For the text-containing cell, return its midpoint in (x, y) coordinate format. 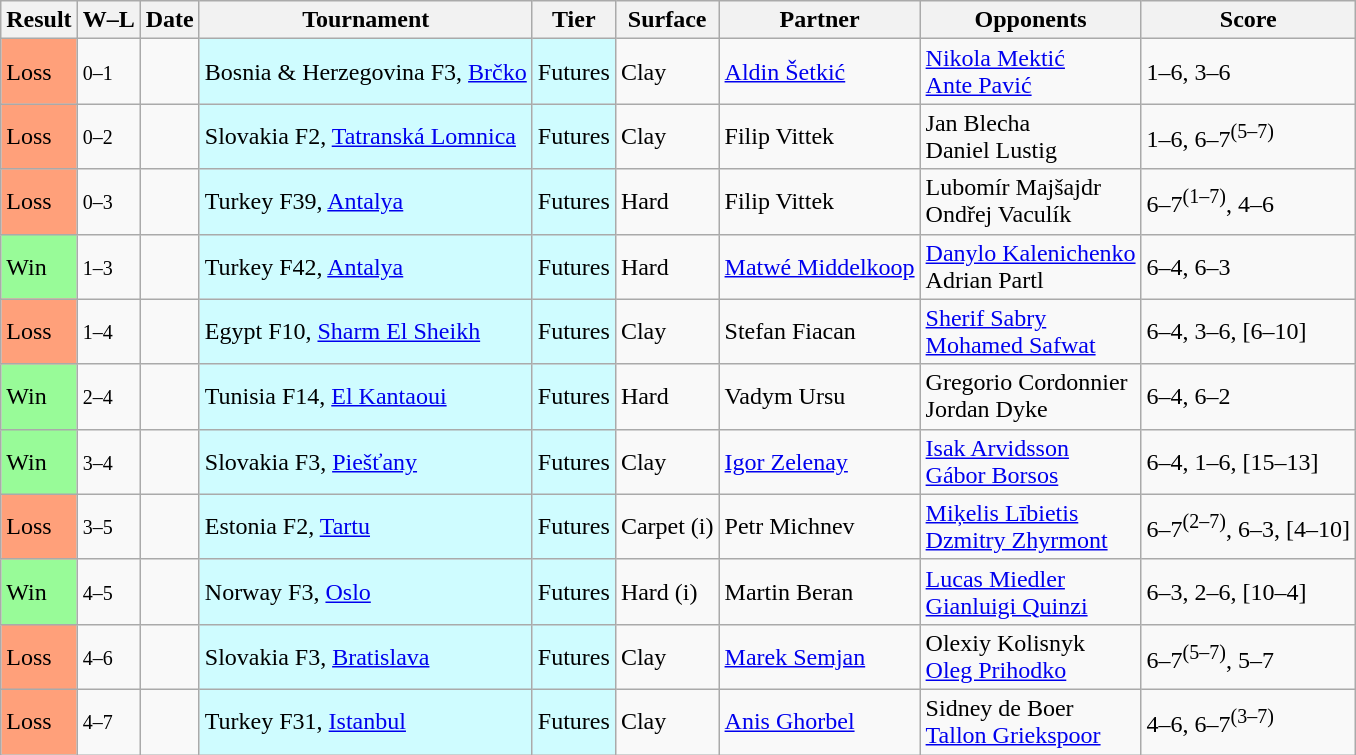
0–1 (108, 72)
Bosnia & Herzegovina F3, Brčko (366, 72)
Aldin Šetkić (820, 72)
Anis Ghorbel (820, 722)
Turkey F31, Istanbul (366, 722)
Danylo Kalenichenko Adrian Partl (1030, 266)
3–5 (108, 526)
Slovakia F2, Tatranská Lomnica (366, 136)
6–4, 6–2 (1248, 396)
1–6, 3–6 (1248, 72)
6–4, 6–3 (1248, 266)
Tournament (366, 20)
Surface (667, 20)
Date (170, 20)
1–4 (108, 332)
Carpet (i) (667, 526)
6–7(2–7), 6–3, [4–10] (1248, 526)
4–6, 6–7(3–7) (1248, 722)
Slovakia F3, Bratislava (366, 656)
Turkey F39, Antalya (366, 202)
Stefan Fiacan (820, 332)
Gregorio Cordonnier Jordan Dyke (1030, 396)
Result (39, 20)
6–3, 2–6, [10–4] (1248, 592)
Norway F3, Oslo (366, 592)
Martin Beran (820, 592)
1–6, 6–7(5–7) (1248, 136)
Miķelis Lībietis Dzmitry Zhyrmont (1030, 526)
3–4 (108, 462)
6–7(5–7), 5–7 (1248, 656)
Slovakia F3, Piešťany (366, 462)
Tunisia F14, El Kantaoui (366, 396)
2–4 (108, 396)
Estonia F2, Tartu (366, 526)
6–4, 1–6, [15–13] (1248, 462)
Tier (574, 20)
Jan Blecha Daniel Lustig (1030, 136)
Partner (820, 20)
Hard (i) (667, 592)
Score (1248, 20)
Olexiy Kolisnyk Oleg Prihodko (1030, 656)
Igor Zelenay (820, 462)
Marek Semjan (820, 656)
Lucas Miedler Gianluigi Quinzi (1030, 592)
4–6 (108, 656)
Sidney de Boer Tallon Griekspoor (1030, 722)
Sherif Sabry Mohamed Safwat (1030, 332)
1–3 (108, 266)
0–2 (108, 136)
6–7(1–7), 4–6 (1248, 202)
Egypt F10, Sharm El Sheikh (366, 332)
0–3 (108, 202)
4–7 (108, 722)
6–4, 3–6, [6–10] (1248, 332)
Lubomír Majšajdr Ondřej Vaculík (1030, 202)
Isak Arvidsson Gábor Borsos (1030, 462)
Matwé Middelkoop (820, 266)
W–L (108, 20)
Petr Michnev (820, 526)
Turkey F42, Antalya (366, 266)
Vadym Ursu (820, 396)
Opponents (1030, 20)
4–5 (108, 592)
Nikola Mektić Ante Pavić (1030, 72)
